Scan for the cell matching the given text and deliver its (X, Y) coordinate at center. 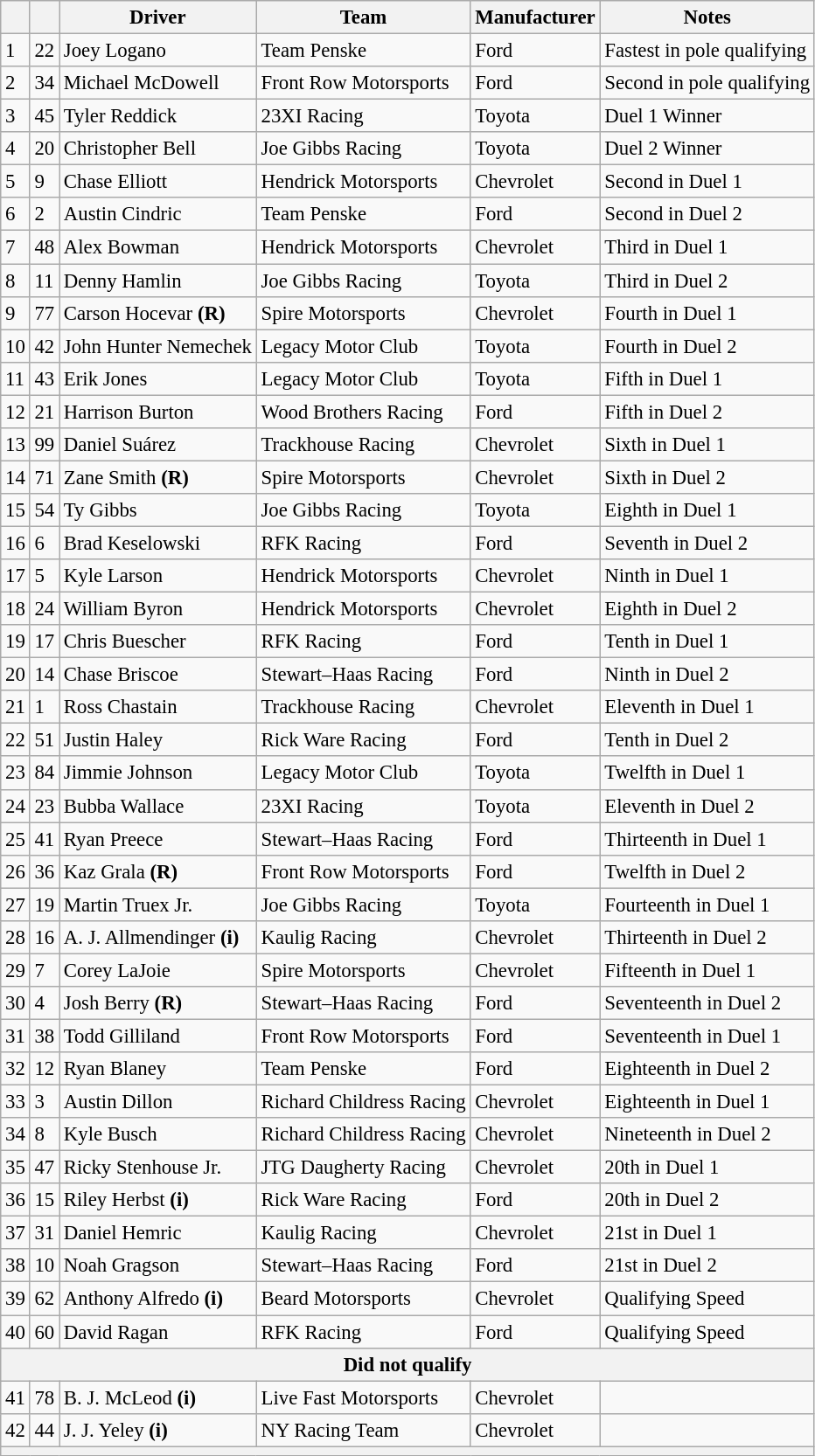
Zane Smith (R) (158, 477)
Sixth in Duel 1 (707, 445)
99 (44, 445)
Second in Duel 1 (707, 182)
Eleventh in Duel 1 (707, 707)
Twelfth in Duel 2 (707, 871)
84 (44, 773)
27 (16, 905)
Chase Elliott (158, 182)
Fastest in pole qualifying (707, 51)
Wood Brothers Racing (364, 412)
Ross Chastain (158, 707)
Third in Duel 1 (707, 247)
Tyler Reddick (158, 116)
A. J. Allmendinger (i) (158, 938)
Ricky Stenhouse Jr. (158, 1168)
B. J. McLeod (i) (158, 1397)
Manufacturer (535, 17)
21st in Duel 2 (707, 1266)
Eighteenth in Duel 2 (707, 1069)
54 (44, 510)
Live Fast Motorsports (364, 1397)
Erik Jones (158, 378)
28 (16, 938)
Seventeenth in Duel 2 (707, 1003)
Denny Hamlin (158, 281)
Tenth in Duel 1 (707, 641)
44 (44, 1430)
Ty Gibbs (158, 510)
Justin Haley (158, 740)
Ryan Preece (158, 839)
Ninth in Duel 2 (707, 675)
Duel 2 Winner (707, 149)
48 (44, 247)
John Hunter Nemechek (158, 346)
71 (44, 477)
Kyle Busch (158, 1134)
13 (16, 445)
45 (44, 116)
Michael McDowell (158, 83)
40 (16, 1332)
Corey LaJoie (158, 970)
18 (16, 609)
Thirteenth in Duel 1 (707, 839)
51 (44, 740)
25 (16, 839)
Kaz Grala (R) (158, 871)
Bubba Wallace (158, 806)
Ninth in Duel 1 (707, 576)
Chase Briscoe (158, 675)
David Ragan (158, 1332)
Harrison Burton (158, 412)
Christopher Bell (158, 149)
Tenth in Duel 2 (707, 740)
77 (44, 313)
Twelfth in Duel 1 (707, 773)
Team (364, 17)
Austin Dillon (158, 1102)
29 (16, 970)
Fifth in Duel 2 (707, 412)
Eighth in Duel 2 (707, 609)
Beard Motorsports (364, 1299)
Noah Gragson (158, 1266)
Alex Bowman (158, 247)
Kyle Larson (158, 576)
William Byron (158, 609)
Did not qualify (407, 1364)
Duel 1 Winner (707, 116)
47 (44, 1168)
J. J. Yeley (i) (158, 1430)
Todd Gilliland (158, 1036)
Second in Duel 2 (707, 214)
Daniel Hemric (158, 1233)
Brad Keselowski (158, 543)
39 (16, 1299)
43 (44, 378)
20th in Duel 2 (707, 1200)
Fifth in Duel 1 (707, 378)
Eleventh in Duel 2 (707, 806)
37 (16, 1233)
62 (44, 1299)
Second in pole qualifying (707, 83)
60 (44, 1332)
Fifteenth in Duel 1 (707, 970)
Josh Berry (R) (158, 1003)
Third in Duel 2 (707, 281)
Joey Logano (158, 51)
Fourth in Duel 2 (707, 346)
NY Racing Team (364, 1430)
Austin Cindric (158, 214)
21st in Duel 1 (707, 1233)
Fourth in Duel 1 (707, 313)
30 (16, 1003)
20th in Duel 1 (707, 1168)
Daniel Suárez (158, 445)
33 (16, 1102)
Riley Herbst (i) (158, 1200)
Carson Hocevar (R) (158, 313)
35 (16, 1168)
Chris Buescher (158, 641)
Martin Truex Jr. (158, 905)
Anthony Alfredo (i) (158, 1299)
Thirteenth in Duel 2 (707, 938)
Nineteenth in Duel 2 (707, 1134)
Jimmie Johnson (158, 773)
Eighth in Duel 1 (707, 510)
Seventh in Duel 2 (707, 543)
Driver (158, 17)
Sixth in Duel 2 (707, 477)
26 (16, 871)
32 (16, 1069)
Ryan Blaney (158, 1069)
JTG Daugherty Racing (364, 1168)
Eighteenth in Duel 1 (707, 1102)
Notes (707, 17)
78 (44, 1397)
Fourteenth in Duel 1 (707, 905)
Seventeenth in Duel 1 (707, 1036)
